Return [x, y] of the center of cell containing provided text 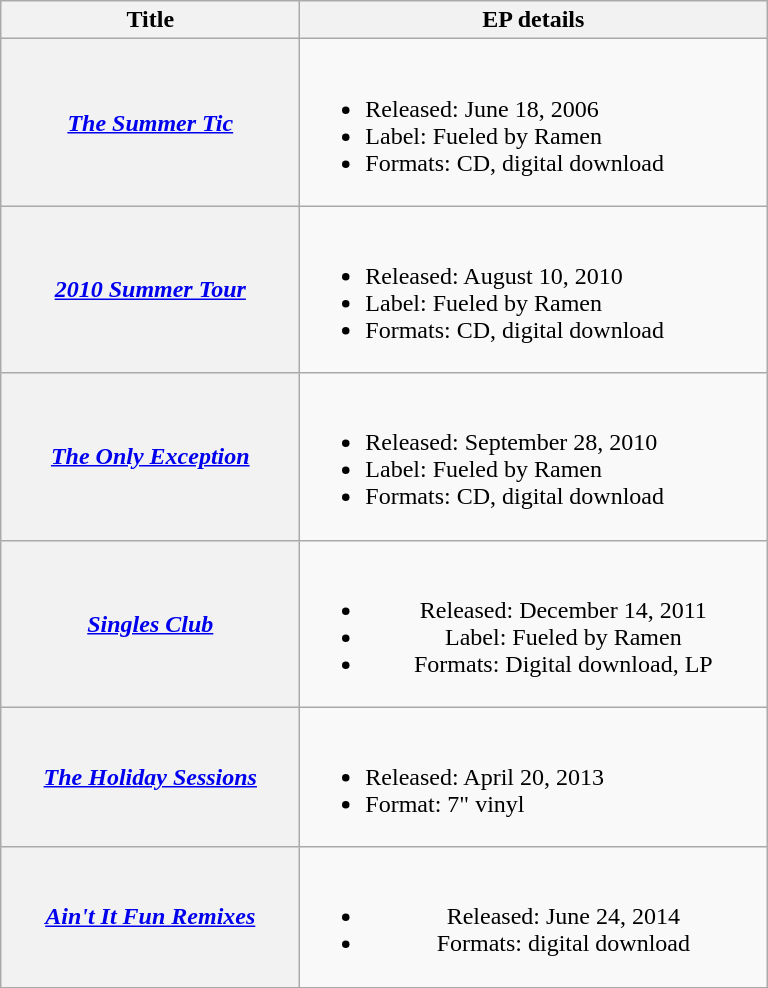
Released: August 10, 2010Label: Fueled by RamenFormats: CD, digital download [534, 290]
Released: December 14, 2011Label: Fueled by RamenFormats: Digital download, LP [534, 624]
The Only Exception [150, 456]
Title [150, 20]
Released: April 20, 2013Format: 7" vinyl [534, 777]
Ain't It Fun Remixes [150, 917]
2010 Summer Tour [150, 290]
EP details [534, 20]
Singles Club [150, 624]
Released: September 28, 2010Label: Fueled by RamenFormats: CD, digital download [534, 456]
Released: June 24, 2014Formats: digital download [534, 917]
Released: June 18, 2006Label: Fueled by RamenFormats: CD, digital download [534, 122]
The Summer Tic [150, 122]
The Holiday Sessions [150, 777]
